For the text-containing cell, return its midpoint in [x, y] coordinate format. 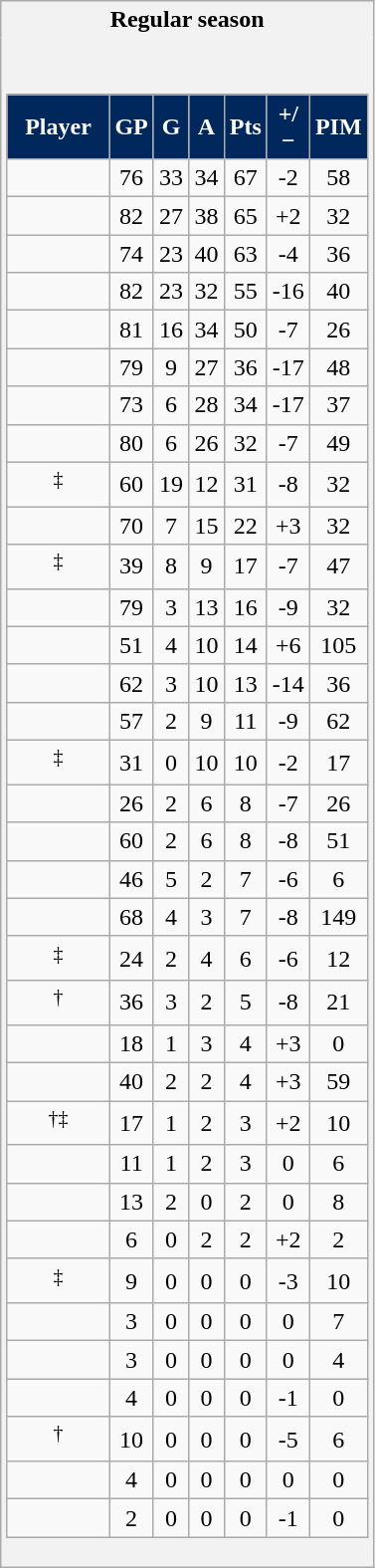
149 [338, 917]
50 [245, 330]
37 [338, 405]
A [207, 127]
80 [131, 443]
-14 [288, 683]
+6 [288, 645]
68 [131, 917]
58 [338, 178]
59 [338, 1082]
-4 [288, 254]
81 [131, 330]
PIM [338, 127]
38 [207, 216]
73 [131, 405]
105 [338, 645]
76 [131, 178]
19 [171, 484]
63 [245, 254]
15 [207, 526]
39 [131, 567]
24 [131, 958]
33 [171, 178]
21 [338, 1004]
67 [245, 178]
18 [131, 1043]
28 [207, 405]
†‡ [58, 1123]
Player [58, 127]
+/− [288, 127]
-16 [288, 292]
47 [338, 567]
-3 [288, 1280]
G [171, 127]
14 [245, 645]
-5 [288, 1440]
55 [245, 292]
46 [131, 879]
49 [338, 443]
48 [338, 367]
Regular season [187, 20]
GP [131, 127]
65 [245, 216]
Pts [245, 127]
57 [131, 722]
22 [245, 526]
74 [131, 254]
70 [131, 526]
